Locate the cell with the specified text and output its (x, y) center coordinate. 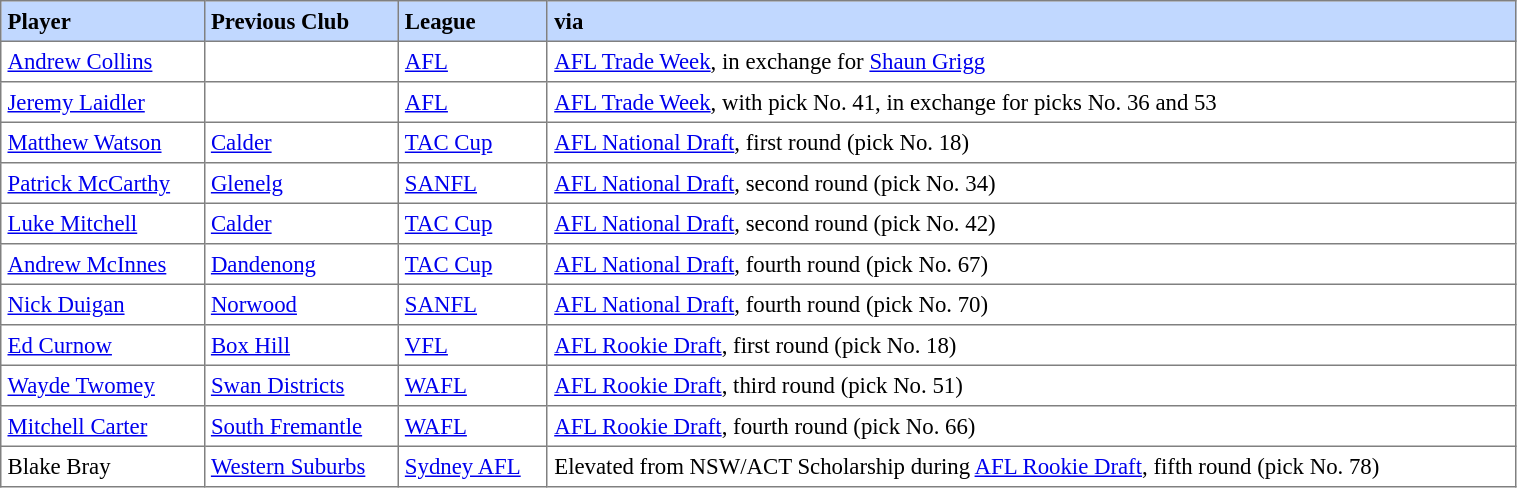
Jeremy Laidler (102, 102)
Luke Mitchell (102, 223)
Ed Curnow (102, 345)
Norwood (301, 304)
AFL National Draft, second round (pick No. 34) (1032, 183)
AFL Trade Week, in exchange for Shaun Grigg (1032, 61)
Box Hill (301, 345)
AFL National Draft, first round (pick No. 18) (1032, 142)
AFL National Draft, second round (pick No. 42) (1032, 223)
AFL Rookie Draft, third round (pick No. 51) (1032, 385)
Western Suburbs (301, 466)
Sydney AFL (472, 466)
Andrew McInnes (102, 264)
Elevated from NSW/ACT Scholarship during AFL Rookie Draft, fifth round (pick No. 78) (1032, 466)
Andrew Collins (102, 61)
Nick Duigan (102, 304)
Previous Club (301, 21)
Matthew Watson (102, 142)
Blake Bray (102, 466)
Glenelg (301, 183)
via (1032, 21)
AFL Rookie Draft, first round (pick No. 18) (1032, 345)
Dandenong (301, 264)
League (472, 21)
Mitchell Carter (102, 426)
Player (102, 21)
AFL Trade Week, with pick No. 41, in exchange for picks No. 36 and 53 (1032, 102)
AFL Rookie Draft, fourth round (pick No. 66) (1032, 426)
South Fremantle (301, 426)
Wayde Twomey (102, 385)
AFL National Draft, fourth round (pick No. 67) (1032, 264)
VFL (472, 345)
Swan Districts (301, 385)
Patrick McCarthy (102, 183)
AFL National Draft, fourth round (pick No. 70) (1032, 304)
